Find where the given text appears and provide that cell's center as (X, Y) coordinate. 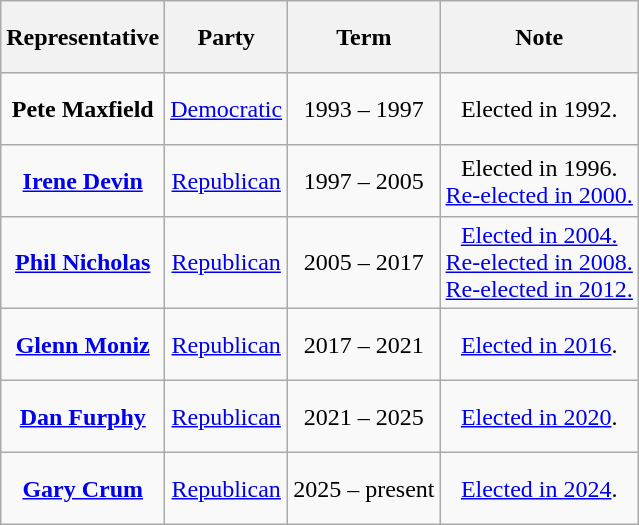
Note (539, 37)
Phil Nicholas (83, 263)
2021 – 2025 (364, 417)
Elected in 1992. (539, 109)
Representative (83, 37)
Elected in 2004.Re-elected in 2008.Re-elected in 2012. (539, 263)
1997 – 2005 (364, 181)
Dan Furphy (83, 417)
Gary Crum (83, 489)
Glenn Moniz (83, 345)
Party (226, 37)
Elected in 2024. (539, 489)
Elected in 1996.Re-elected in 2000. (539, 181)
Democratic (226, 109)
2005 – 2017 (364, 263)
Term (364, 37)
2017 – 2021 (364, 345)
2025 – present (364, 489)
Pete Maxfield (83, 109)
1993 – 1997 (364, 109)
Elected in 2020. (539, 417)
Elected in 2016. (539, 345)
Irene Devin (83, 181)
